Search for the cell housing the specified text and yield its (X, Y) center coordinate. 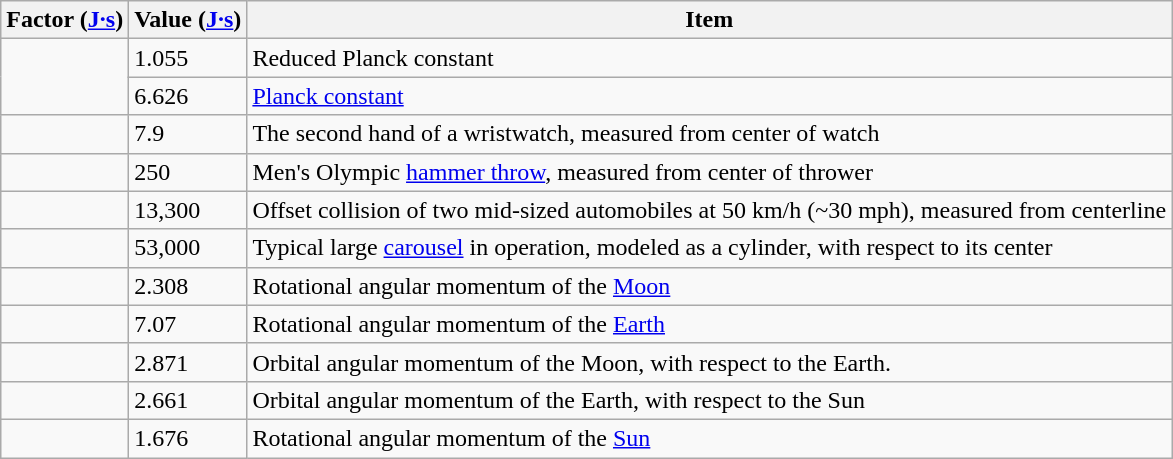
Reduced Planck constant (710, 58)
2.308 (188, 286)
Men's Olympic hammer throw, measured from center of thrower (710, 172)
Orbital angular momentum of the Earth, with respect to the Sun (710, 400)
2.661 (188, 400)
7.9 (188, 134)
7.07 (188, 324)
6.626 (188, 96)
Planck constant (710, 96)
13,300 (188, 210)
Rotational angular momentum of the Earth (710, 324)
Rotational angular momentum of the Sun (710, 438)
The second hand of a wristwatch, measured from center of watch (710, 134)
Orbital angular momentum of the Moon, with respect to the Earth. (710, 362)
Item (710, 20)
Offset collision of two mid-sized automobiles at 50 km/h (~30 mph), measured from centerline (710, 210)
1.055 (188, 58)
2.871 (188, 362)
Typical large carousel in operation, modeled as a cylinder, with respect to its center (710, 248)
250 (188, 172)
1.676 (188, 438)
Factor (J·s) (65, 20)
Rotational angular momentum of the Moon (710, 286)
53,000 (188, 248)
Value (J·s) (188, 20)
